Provide the (x, y) coordinate of the cell's center where the given text is located.  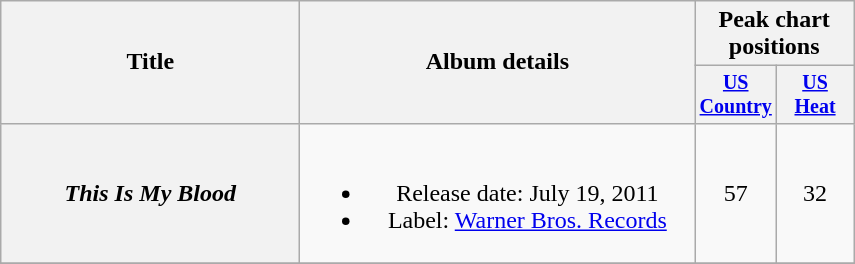
Album details (498, 62)
57 (736, 193)
US Country (736, 94)
Peak chartpositions (774, 34)
32 (816, 193)
Release date: July 19, 2011Label: Warner Bros. Records (498, 193)
This Is My Blood (150, 193)
Title (150, 62)
USHeat (816, 94)
